Locate the cell with the specified text and output its [X, Y] center coordinate. 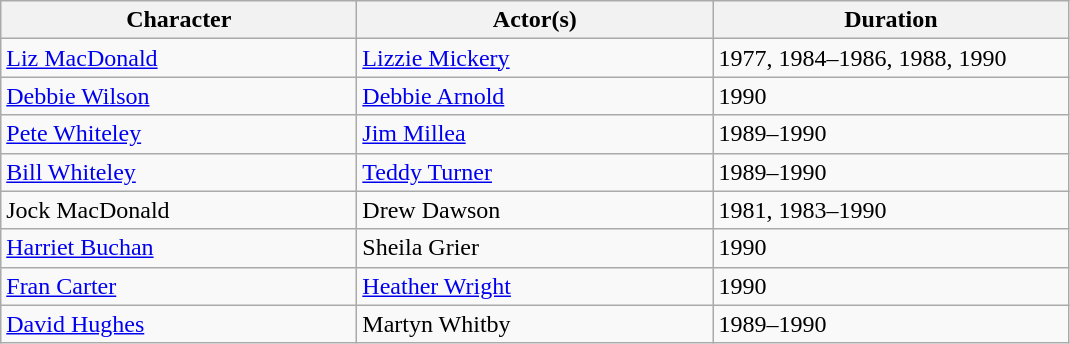
Teddy Turner [535, 172]
Jock MacDonald [179, 210]
Duration [891, 20]
Lizzie Mickery [535, 58]
Character [179, 20]
Liz MacDonald [179, 58]
Sheila Grier [535, 248]
Actor(s) [535, 20]
Harriet Buchan [179, 248]
David Hughes [179, 324]
Heather Wright [535, 286]
Pete Whiteley [179, 134]
Drew Dawson [535, 210]
1977, 1984–1986, 1988, 1990 [891, 58]
Debbie Wilson [179, 96]
Debbie Arnold [535, 96]
Fran Carter [179, 286]
Jim Millea [535, 134]
Martyn Whitby [535, 324]
Bill Whiteley [179, 172]
1981, 1983–1990 [891, 210]
